Return (x, y) of the center of cell containing provided text 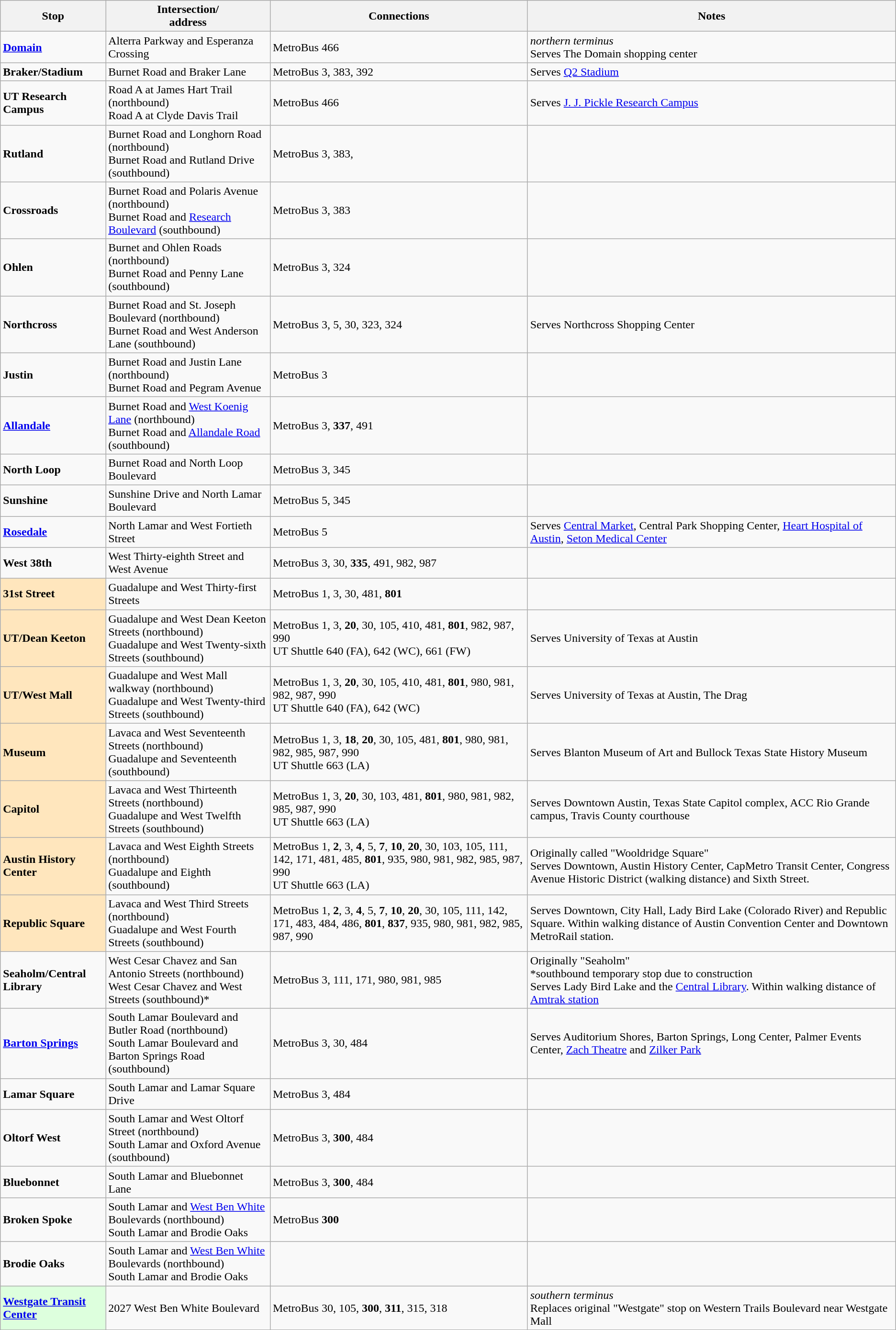
Connections (399, 16)
2027 West Ben White Boulevard (188, 1308)
Rosedale (53, 531)
Museum (53, 752)
Serves Q2 Stadium (711, 72)
Capitol (53, 809)
MetroBus 30, 105, 300, 311, 315, 318 (399, 1308)
Serves Downtown Austin, Texas State Capitol complex, ACC Rio Grande campus, Travis County courthouse (711, 809)
MetroBus 3, 337, 491 (399, 425)
Guadalupe and West Dean Keeton Streets (northbound)Guadalupe and West Twenty-sixth Streets (southbound) (188, 638)
Lavaca and West Eighth Streets (northbound)Guadalupe and Eighth (southbound) (188, 866)
MetroBus 3, 30, 484 (399, 1043)
MetroBus 3, 383, (399, 153)
Lavaca and West Third Streets (northbound)Guadalupe and West Fourth Streets (southbound) (188, 923)
MetroBus 5 (399, 531)
UT/Dean Keeton (53, 638)
South Lamar Boulevard and Butler Road (northbound)South Lamar Boulevard and Barton Springs Road (southbound) (188, 1043)
UT Research Campus (53, 103)
Road A at James Hart Trail (northbound)Road A at Clyde Davis Trail (188, 103)
Burnet Road and Longhorn Road (northbound)Burnet Road and Rutland Drive (southbound) (188, 153)
Intersection/address (188, 16)
MetroBus 1, 2, 3, 4, 5, 7, 10, 20, 30, 103, 105, 111, 142, 171, 481, 485, 801, 935, 980, 981, 982, 985, 987, 990UT Shuttle 663 (LA) (399, 866)
Allandale (53, 425)
Westgate Transit Center (53, 1308)
31st Street (53, 594)
MetroBus 3, 5, 30, 323, 324 (399, 324)
Serves Blanton Museum of Art and Bullock Texas State History Museum (711, 752)
West 38th (53, 563)
Sunshine Drive and North Lamar Boulevard (188, 501)
northern terminusServes The Domain shopping center (711, 47)
Rutland (53, 153)
Lavaca and West Thirteenth Streets (northbound)Guadalupe and West Twelfth Streets (southbound) (188, 809)
MetroBus 3, 345 (399, 469)
Lavaca and West Seventeenth Streets (northbound)Guadalupe and Seventeenth (southbound) (188, 752)
South Lamar and Bluebonnet Lane (188, 1182)
MetroBus 3, 324 (399, 267)
Northcross (53, 324)
Oltorf West (53, 1138)
MetroBus 3, 484 (399, 1094)
Seaholm/Central Library (53, 980)
MetroBus 3, 111, 171, 980, 981, 985 (399, 980)
Serves J. J. Pickle Research Campus (711, 103)
Domain (53, 47)
MetroBus 5, 345 (399, 501)
Burnet and Ohlen Roads (northbound)Burnet Road and Penny Lane (southbound) (188, 267)
Guadalupe and West Mall walkway (northbound)Guadalupe and West Twenty-third Streets (southbound) (188, 695)
Serves Northcross Shopping Center (711, 324)
Serves Auditorium Shores, Barton Springs, Long Center, Palmer Events Center, Zach Theatre and Zilker Park (711, 1043)
MetroBus 3, 383 (399, 211)
MetroBus 3, 383, 392 (399, 72)
South Lamar and West Oltorf Street (northbound)South Lamar and Oxford Avenue (southbound) (188, 1138)
Justin (53, 375)
Guadalupe and West Thirty-first Streets (188, 594)
West Thirty-eighth Street and West Avenue (188, 563)
Austin History Center (53, 866)
MetroBus 300 (399, 1219)
Burnet Road and West Koenig Lane (northbound)Burnet Road and Allandale Road (southbound) (188, 425)
Serves University of Texas at Austin, The Drag (711, 695)
Serves Central Market, Central Park Shopping Center, Heart Hospital of Austin, Seton Medical Center (711, 531)
Burnet Road and St. Joseph Boulevard (northbound)Burnet Road and West Anderson Lane (southbound) (188, 324)
MetroBus 3, 30, 335, 491, 982, 987 (399, 563)
Notes (711, 16)
Republic Square (53, 923)
MetroBus 1, 3, 20, 30, 105, 410, 481, 801, 980, 981, 982, 987, 990UT Shuttle 640 (FA), 642 (WC) (399, 695)
Burnet Road and Braker Lane (188, 72)
southern terminusReplaces original "Westgate" stop on Western Trails Boulevard near Westgate Mall (711, 1308)
Burnet Road and Justin Lane (northbound)Burnet Road and Pegram Avenue (188, 375)
MetroBus 1, 3, 18, 20, 30, 105, 481, 801, 980, 981, 982, 985, 987, 990UT Shuttle 663 (LA) (399, 752)
North Loop (53, 469)
Broken Spoke (53, 1219)
West Cesar Chavez and San Antonio Streets (northbound)West Cesar Chavez and West Streets (southbound)* (188, 980)
MetroBus 3 (399, 375)
Sunshine (53, 501)
North Lamar and West Fortieth Street (188, 531)
Burnet Road and Polaris Avenue (northbound)Burnet Road and Research Boulevard (southbound) (188, 211)
MetroBus 1, 2, 3, 4, 5, 7, 10, 20, 30, 105, 111, 142, 171, 483, 484, 486, 801, 837, 935, 980, 981, 982, 985, 987, 990 (399, 923)
Stop (53, 16)
Ohlen (53, 267)
MetroBus 1, 3, 20, 30, 103, 481, 801, 980, 981, 982, 985, 987, 990UT Shuttle 663 (LA) (399, 809)
UT/West Mall (53, 695)
Brodie Oaks (53, 1263)
MetroBus 1, 3, 30, 481, 801 (399, 594)
Lamar Square (53, 1094)
Alterra Parkway and Esperanza Crossing (188, 47)
South Lamar and Lamar Square Drive (188, 1094)
Bluebonnet (53, 1182)
Burnet Road and North Loop Boulevard (188, 469)
Serves University of Texas at Austin (711, 638)
MetroBus 1, 3, 20, 30, 105, 410, 481, 801, 982, 987, 990UT Shuttle 640 (FA), 642 (WC), 661 (FW) (399, 638)
Crossroads (53, 211)
Braker/Stadium (53, 72)
Barton Springs (53, 1043)
